Capture the cell that displays the provided text and extract its [X, Y] central coordinate. 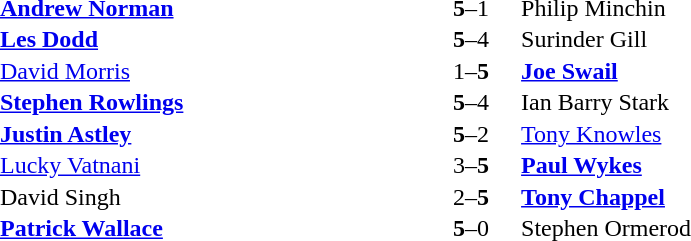
5–2 [471, 134]
2–5 [471, 197]
3–5 [471, 165]
1–5 [471, 71]
